Provide the (X, Y) coordinate of the cell's center where the given text is located.  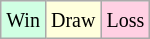
Draw (72, 20)
Win (24, 20)
Loss (126, 20)
